Identify which cell holds the provided text, then report its (X, Y) central coordinate. 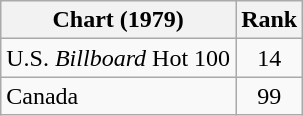
Chart (1979) (118, 20)
14 (270, 58)
99 (270, 96)
U.S. Billboard Hot 100 (118, 58)
Canada (118, 96)
Rank (270, 20)
